Capture the cell that displays the provided text and extract its [x, y] central coordinate. 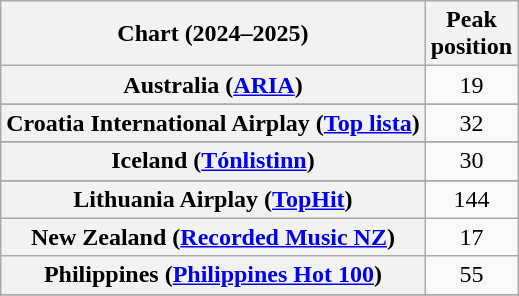
30 [471, 161]
Peakposition [471, 34]
19 [471, 85]
32 [471, 123]
New Zealand (Recorded Music NZ) [213, 237]
144 [471, 199]
Croatia International Airplay (Top lista) [213, 123]
Iceland (Tónlistinn) [213, 161]
Philippines (Philippines Hot 100) [213, 275]
Australia (ARIA) [213, 85]
Chart (2024–2025) [213, 34]
17 [471, 237]
Lithuania Airplay (TopHit) [213, 199]
55 [471, 275]
